Scan for the cell matching the given text and deliver its [x, y] coordinate at center. 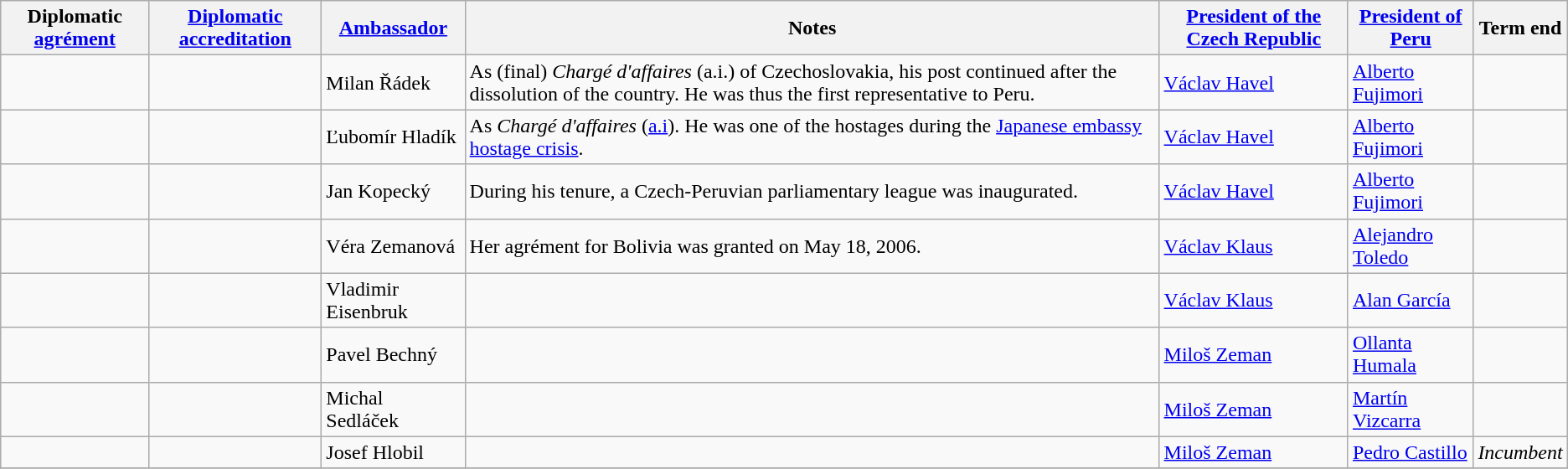
Pavel Bechný [394, 355]
Vladimir Eisenbruk [394, 300]
Diplomatic agrément [75, 28]
Notes [812, 28]
Incumbent [1520, 452]
Martín Vizcarra [1411, 409]
Michal Sedláček [394, 409]
President of Peru [1411, 28]
Ambassador [394, 28]
Alan García [1411, 300]
Milan Řádek [394, 82]
Véra Zemanová [394, 246]
Term end [1520, 28]
As Chargé d'affaires (a.i). He was one of the hostages during the Japanese embassy hostage crisis. [812, 137]
Jan Kopecký [394, 191]
President of the Czech Republic [1253, 28]
Alejandro Toledo [1411, 246]
Ollanta Humala [1411, 355]
Her agrément for Bolivia was granted on May 18, 2006. [812, 246]
Pedro Castillo [1411, 452]
Diplomatic accreditation [235, 28]
Ľubomír Hladík [394, 137]
During his tenure, a Czech-Peruvian parliamentary league was inaugurated. [812, 191]
Josef Hlobil [394, 452]
